Output the (X, Y) coordinate of the center of the cell containing the given text.  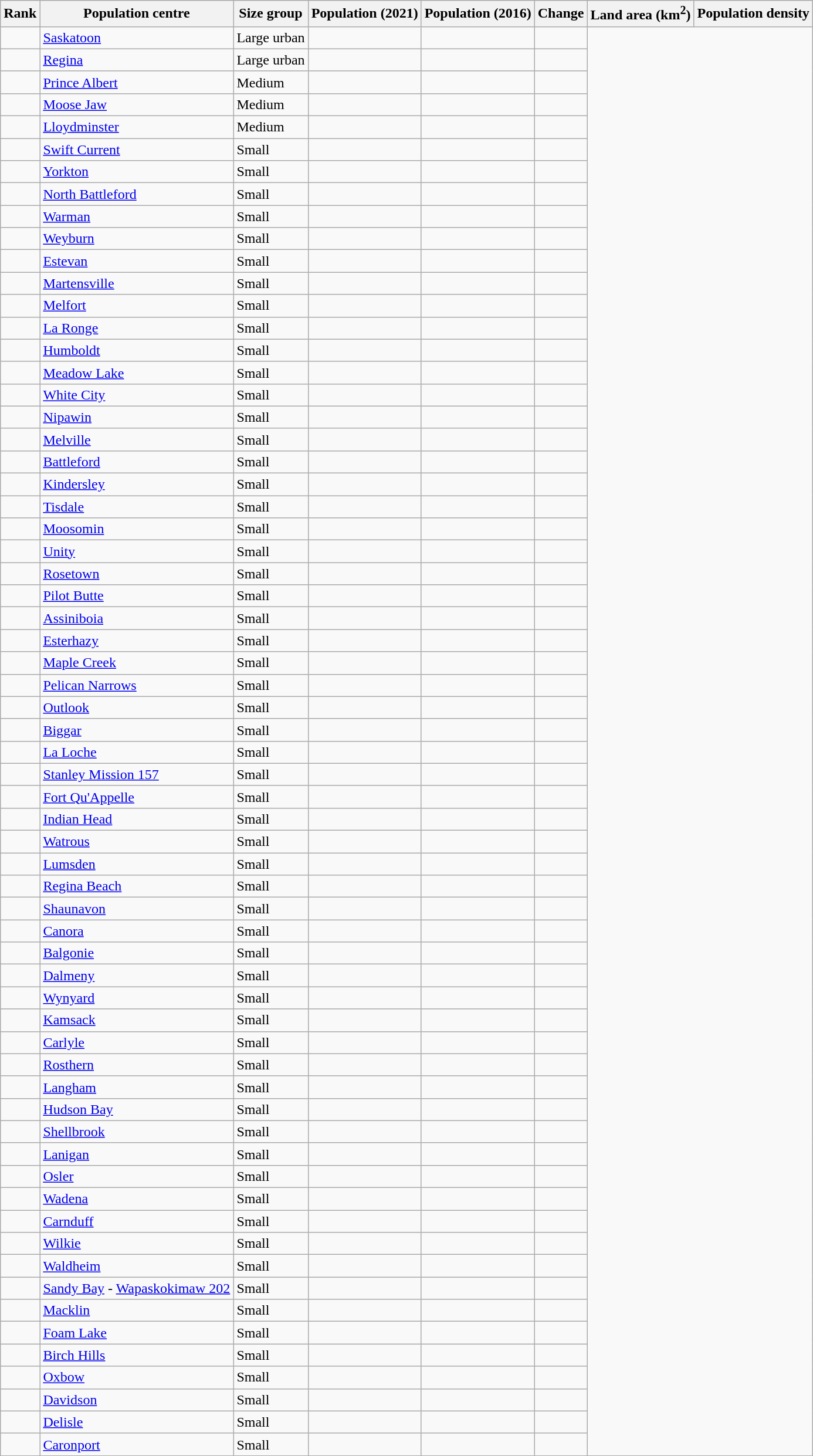
Yorkton (137, 172)
Population (2016) (477, 14)
Maple Creek (137, 663)
Regina (137, 60)
Swift Current (137, 150)
Carlyle (137, 1042)
Land area (km2) (641, 14)
Nipawin (137, 417)
La Ronge (137, 328)
Tisdale (137, 507)
Osler (137, 1176)
Population centre (137, 14)
Sandy Bay - Wapaskokimaw 202 (137, 1288)
Pilot Butte (137, 596)
Canora (137, 931)
Wynyard (137, 998)
Population (2021) (365, 14)
Birch Hills (137, 1355)
Wilkie (137, 1244)
Stanley Mission 157 (137, 774)
Outlook (137, 707)
Shaunavon (137, 909)
Macklin (137, 1311)
Battleford (137, 462)
Moosomin (137, 529)
Waldheim (137, 1266)
Dalmeny (137, 976)
Prince Albert (137, 82)
Biggar (137, 730)
Davidson (137, 1400)
Warman (137, 216)
Moose Jaw (137, 104)
Rank (20, 14)
Pelican Narrows (137, 685)
Langham (137, 1087)
Indian Head (137, 819)
Meadow Lake (137, 373)
Balgonie (137, 953)
Caronport (137, 1444)
Rosthern (137, 1065)
Saskatoon (137, 38)
Wadena (137, 1199)
Regina Beach (137, 886)
Unity (137, 551)
La Loche (137, 752)
Kamsack (137, 1020)
Estevan (137, 261)
Humboldt (137, 350)
Lanigan (137, 1154)
Oxbow (137, 1377)
Foam Lake (137, 1333)
Size group (271, 14)
White City (137, 395)
Rosetown (137, 574)
Change (561, 14)
Weyburn (137, 239)
Fort Qu'Appelle (137, 797)
Melfort (137, 306)
North Battleford (137, 194)
Delisle (137, 1422)
Carnduff (137, 1221)
Melville (137, 439)
Population density (753, 14)
Lumsden (137, 864)
Lloydminster (137, 127)
Shellbrook (137, 1132)
Kindersley (137, 485)
Hudson Bay (137, 1109)
Assiniboia (137, 618)
Martensville (137, 283)
Watrous (137, 842)
Esterhazy (137, 641)
